Capture the cell that displays the provided text and extract its [X, Y] central coordinate. 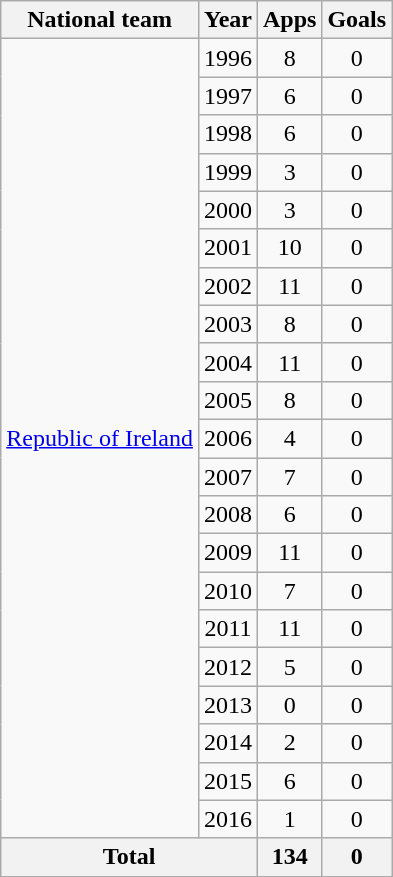
2010 [228, 591]
1999 [228, 172]
2003 [228, 324]
Total [130, 857]
2015 [228, 781]
2000 [228, 210]
2008 [228, 515]
Goals [357, 20]
134 [289, 857]
5 [289, 667]
2002 [228, 286]
1 [289, 819]
1997 [228, 96]
10 [289, 248]
2016 [228, 819]
2 [289, 743]
2014 [228, 743]
Apps [289, 20]
2005 [228, 400]
2013 [228, 705]
2009 [228, 553]
Republic of Ireland [100, 438]
1998 [228, 134]
4 [289, 438]
2011 [228, 629]
2006 [228, 438]
2001 [228, 248]
2012 [228, 667]
2007 [228, 477]
National team [100, 20]
1996 [228, 58]
Year [228, 20]
2004 [228, 362]
